Find where the given text appears and provide that cell's center as [X, Y] coordinate. 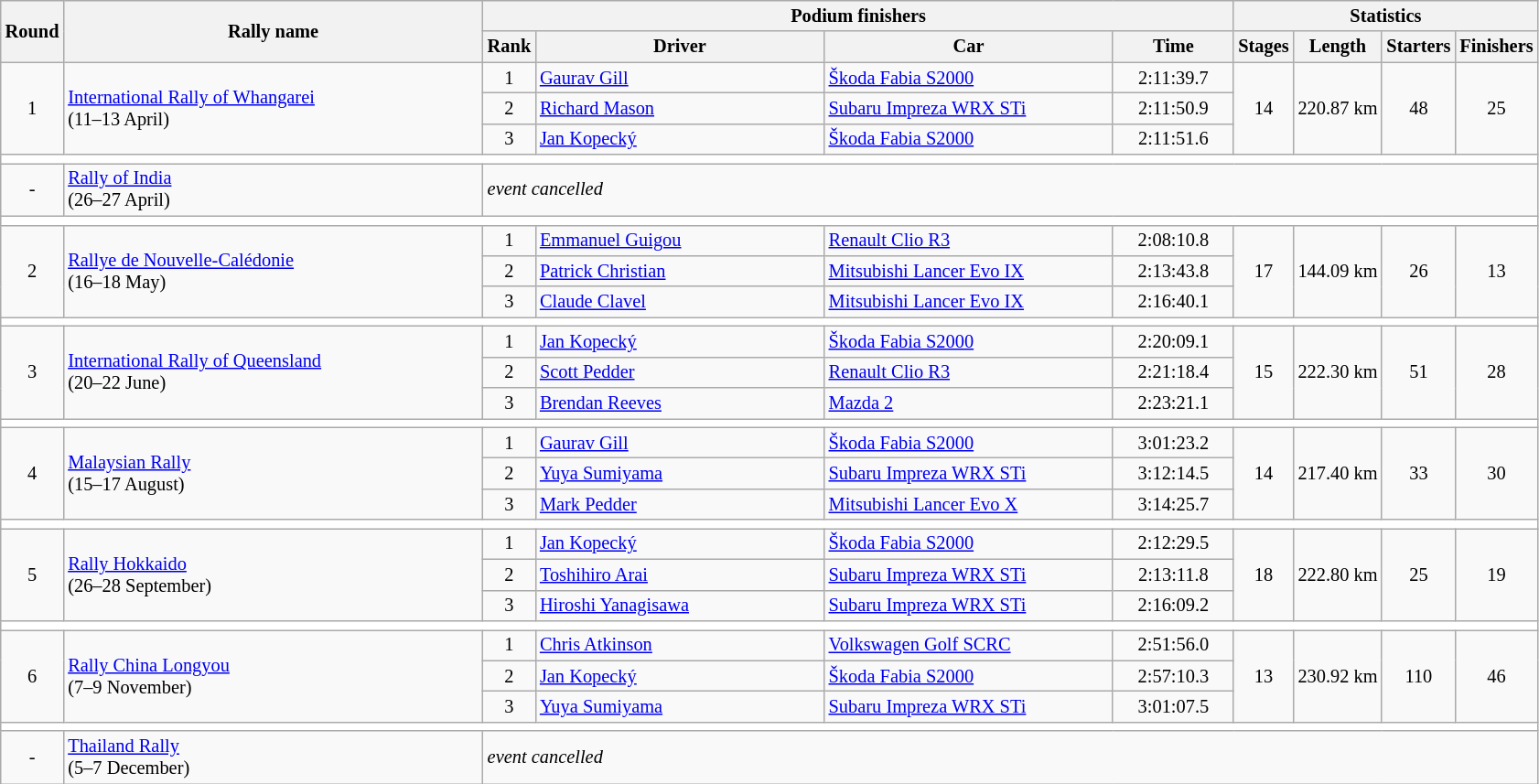
International Rally of Whangarei(11–13 April) [273, 108]
3:12:14.5 [1173, 473]
Rallye de Nouvelle-Calédonie(16–18 May) [273, 271]
Thailand Rally(5–7 December) [273, 757]
Mazda 2 [969, 403]
3:14:25.7 [1173, 504]
2:51:56.0 [1173, 645]
28 [1496, 371]
48 [1418, 108]
2:13:11.8 [1173, 575]
International Rally of Queensland(20–22 June) [273, 371]
Chris Atkinson [680, 645]
6 [33, 675]
Rank [509, 47]
220.87 km [1338, 108]
5 [33, 575]
Rally China Longyou(7–9 November) [273, 675]
Scott Pedder [680, 372]
2:11:39.7 [1173, 78]
Mitsubishi Lancer Evo X [969, 504]
Finishers [1496, 47]
2:20:09.1 [1173, 341]
Rally of India(26–27 April) [273, 189]
217.40 km [1338, 474]
Round [33, 31]
Hiroshi Yanagisawa [680, 606]
2:13:43.8 [1173, 271]
3:01:23.2 [1173, 443]
Mark Pedder [680, 504]
Car [969, 47]
2:11:50.9 [1173, 108]
Starters [1418, 47]
Driver [680, 47]
Time [1173, 47]
26 [1418, 271]
Rally Hokkaido(26–28 September) [273, 575]
222.30 km [1338, 371]
222.80 km [1338, 575]
46 [1496, 675]
144.09 km [1338, 271]
Emmanuel Guigou [680, 241]
Length [1338, 47]
Toshihiro Arai [680, 575]
33 [1418, 474]
Volkswagen Golf SCRC [969, 645]
230.92 km [1338, 675]
Richard Mason [680, 108]
2:16:40.1 [1173, 302]
110 [1418, 675]
2:12:29.5 [1173, 543]
Claude Clavel [680, 302]
Patrick Christian [680, 271]
51 [1418, 371]
15 [1263, 371]
4 [33, 474]
2:57:10.3 [1173, 676]
30 [1496, 474]
Stages [1263, 47]
19 [1496, 575]
2:21:18.4 [1173, 372]
2:23:21.1 [1173, 403]
Statistics [1385, 16]
3:01:07.5 [1173, 706]
2:16:09.2 [1173, 606]
Malaysian Rally(15–17 August) [273, 474]
Podium finishers [858, 16]
2:08:10.8 [1173, 241]
Brendan Reeves [680, 403]
2:11:51.6 [1173, 139]
18 [1263, 575]
Rally name [273, 31]
17 [1263, 271]
